Provide the (x, y) coordinate of the cell's center where the given text is located.  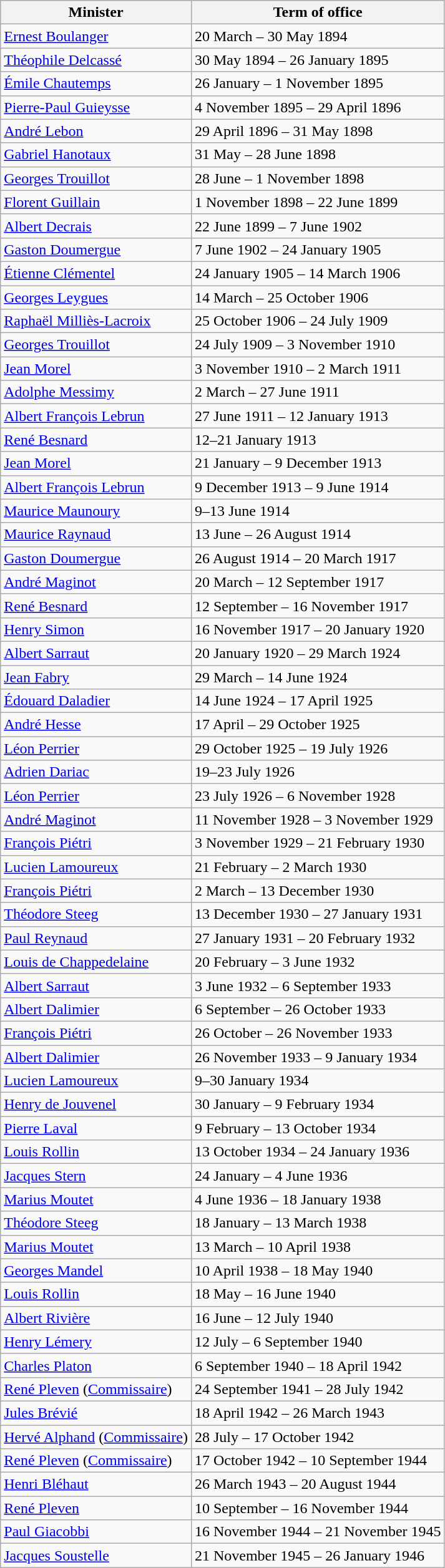
Ernest Boulanger (96, 36)
9–30 January 1934 (318, 1081)
André Hesse (96, 725)
26 August 1914 – 20 March 1917 (318, 558)
Gabriel Hanotaux (96, 155)
Paul Reynaud (96, 938)
André Lebon (96, 131)
Henry Lémery (96, 1342)
Louis de Chappedelaine (96, 962)
31 May – 28 June 1898 (318, 155)
16 November 1944 – 21 November 1945 (318, 1532)
23 July 1926 – 6 November 1928 (318, 796)
18 January – 13 March 1938 (318, 1223)
29 April 1896 – 31 May 1898 (318, 131)
Édouard Daladier (96, 701)
Maurice Maunoury (96, 511)
4 November 1895 – 29 April 1896 (318, 107)
Jacques Stern (96, 1176)
24 January 1905 – 14 March 1906 (318, 273)
Albert Rivière (96, 1318)
Minister (96, 12)
Pierre Laval (96, 1128)
29 March – 14 June 1924 (318, 677)
26 October – 26 November 1933 (318, 1033)
26 March 1943 – 20 August 1944 (318, 1484)
3 November 1929 – 21 February 1930 (318, 843)
Hervé Alphand (Commissaire) (96, 1436)
Florent Guillain (96, 202)
4 June 1936 – 18 January 1938 (318, 1199)
20 March – 12 September 1917 (318, 582)
30 May 1894 – 26 January 1895 (318, 60)
12 September – 16 November 1917 (318, 606)
17 October 1942 – 10 September 1944 (318, 1461)
Jean Fabry (96, 677)
12 July – 6 September 1940 (318, 1342)
Adrien Dariac (96, 772)
28 June – 1 November 1898 (318, 178)
17 April – 29 October 1925 (318, 725)
Jules Brévié (96, 1413)
Charles Platon (96, 1365)
Adolphe Messimy (96, 392)
Term of office (318, 12)
Pierre-Paul Guieysse (96, 107)
Théophile Delcassé (96, 60)
14 March – 25 October 1906 (318, 298)
Henry Simon (96, 629)
27 January 1931 – 20 February 1932 (318, 938)
24 July 1909 – 3 November 1910 (318, 345)
20 March – 30 May 1894 (318, 36)
30 January – 9 February 1934 (318, 1105)
24 September 1941 – 28 July 1942 (318, 1389)
9 February – 13 October 1934 (318, 1128)
13 December 1930 – 27 January 1931 (318, 914)
26 November 1933 – 9 January 1934 (318, 1057)
Paul Giacobbi (96, 1532)
Raphaël Milliès-Lacroix (96, 321)
Georges Leygues (96, 298)
10 September – 16 November 1944 (318, 1508)
9–13 June 1914 (318, 511)
21 January – 9 December 1913 (318, 463)
14 June 1924 – 17 April 1925 (318, 701)
7 June 1902 – 24 January 1905 (318, 249)
25 October 1906 – 24 July 1909 (318, 321)
21 February – 2 March 1930 (318, 867)
26 January – 1 November 1895 (318, 84)
René Pleven (96, 1508)
13 March – 10 April 1938 (318, 1247)
Henry de Jouvenel (96, 1105)
6 September – 26 October 1933 (318, 1009)
Albert Decrais (96, 226)
21 November 1945 – 26 January 1946 (318, 1556)
Henri Bléhaut (96, 1484)
19–23 July 1926 (318, 772)
24 January – 4 June 1936 (318, 1176)
22 June 1899 – 7 June 1902 (318, 226)
9 December 1913 – 9 June 1914 (318, 487)
18 May – 16 June 1940 (318, 1294)
Maurice Raynaud (96, 535)
20 February – 3 June 1932 (318, 962)
2 March – 13 December 1930 (318, 891)
28 July – 17 October 1942 (318, 1436)
3 June 1932 – 6 September 1933 (318, 985)
3 November 1910 – 2 March 1911 (318, 369)
6 September 1940 – 18 April 1942 (318, 1365)
Étienne Clémentel (96, 273)
Émile Chautemps (96, 84)
20 January 1920 – 29 March 1924 (318, 653)
13 October 1934 – 24 January 1936 (318, 1152)
12–21 January 1913 (318, 440)
Georges Mandel (96, 1270)
2 March – 27 June 1911 (318, 392)
1 November 1898 – 22 June 1899 (318, 202)
18 April 1942 – 26 March 1943 (318, 1413)
13 June – 26 August 1914 (318, 535)
16 June – 12 July 1940 (318, 1318)
29 October 1925 – 19 July 1926 (318, 748)
Jacques Soustelle (96, 1556)
27 June 1911 – 12 January 1913 (318, 416)
10 April 1938 – 18 May 1940 (318, 1270)
11 November 1928 – 3 November 1929 (318, 820)
16 November 1917 – 20 January 1920 (318, 629)
